Provide the [x, y] coordinate of the cell's center where the given text is located.  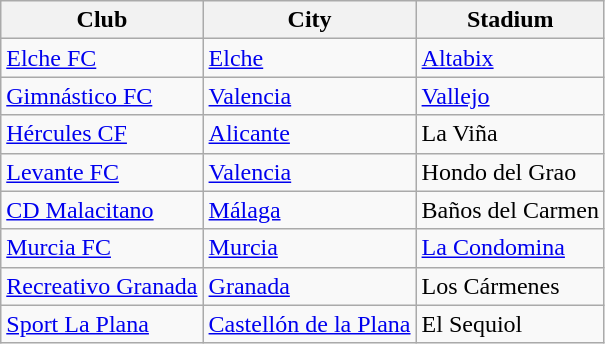
Castellón de la Plana [310, 324]
Baños del Carmen [510, 210]
La Condomina [510, 248]
Vallejo [510, 96]
Alicante [310, 134]
Murcia [310, 248]
CD Malacitano [102, 210]
City [310, 20]
Murcia FC [102, 248]
La Viña [510, 134]
Gimnástico FC [102, 96]
Stadium [510, 20]
El Sequiol [510, 324]
Recreativo Granada [102, 286]
Sport La Plana [102, 324]
Los Cármenes [510, 286]
Club [102, 20]
Levante FC [102, 172]
Elche [310, 58]
Elche FC [102, 58]
Málaga [310, 210]
Altabix [510, 58]
Granada [310, 286]
Hondo del Grao [510, 172]
Hércules CF [102, 134]
